Determine the [x, y] coordinate at the center of the cell enclosing the given text.  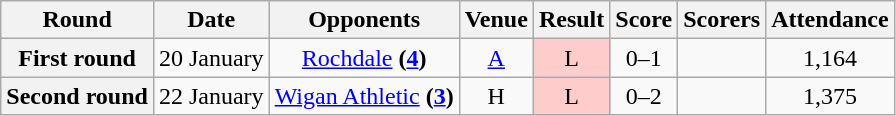
Wigan Athletic (3) [364, 96]
H [496, 96]
Round [78, 20]
Scorers [722, 20]
Rochdale (4) [364, 58]
22 January [211, 96]
Result [571, 20]
First round [78, 58]
Attendance [830, 20]
20 January [211, 58]
0–2 [644, 96]
Date [211, 20]
Venue [496, 20]
0–1 [644, 58]
A [496, 58]
Opponents [364, 20]
1,375 [830, 96]
Second round [78, 96]
1,164 [830, 58]
Score [644, 20]
